Pinpoint the cell where the given text exists, returning its [x, y] midpoint coordinate. 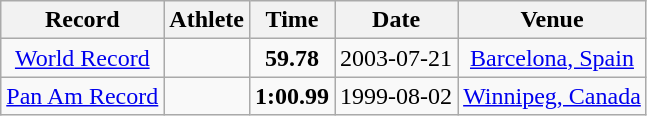
1999-08-02 [396, 96]
Record [82, 20]
1:00.99 [292, 96]
Athlete [207, 20]
59.78 [292, 58]
2003-07-21 [396, 58]
Pan Am Record [82, 96]
Time [292, 20]
Barcelona, Spain [552, 58]
Date [396, 20]
World Record [82, 58]
Winnipeg, Canada [552, 96]
Venue [552, 20]
